Provide the [x, y] coordinate of the cell's center where the given text is located.  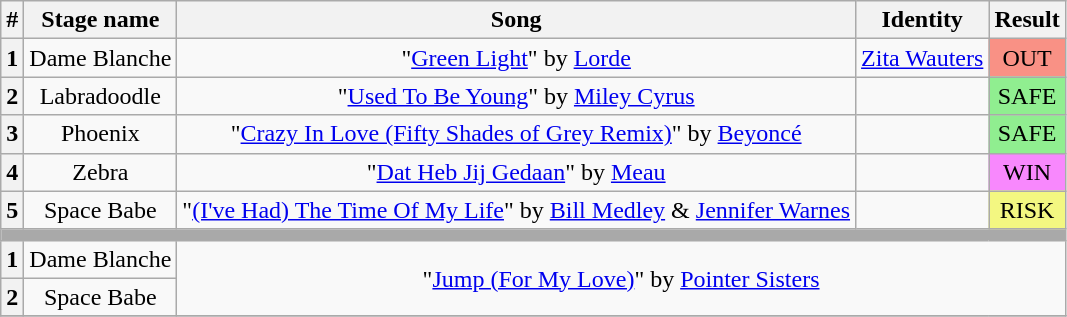
Phoenix [100, 134]
Zita Wauters [922, 58]
Identity [922, 20]
"Crazy In Love (Fifty Shades of Grey Remix)" by Beyoncé [516, 134]
"(I've Had) The Time Of My Life" by Bill Medley & Jennifer Warnes [516, 210]
Song [516, 20]
Stage name [100, 20]
RISK [1027, 210]
OUT [1027, 58]
Zebra [100, 172]
"Jump (For My Love)" by Pointer Sisters [621, 278]
4 [12, 172]
Result [1027, 20]
"Used To Be Young" by Miley Cyrus [516, 96]
WIN [1027, 172]
# [12, 20]
"Dat Heb Jij Gedaan" by Meau [516, 172]
"Green Light" by Lorde [516, 58]
5 [12, 210]
Labradoodle [100, 96]
3 [12, 134]
